Extract the [X, Y] coordinate from the center of the cell holding the provided text.  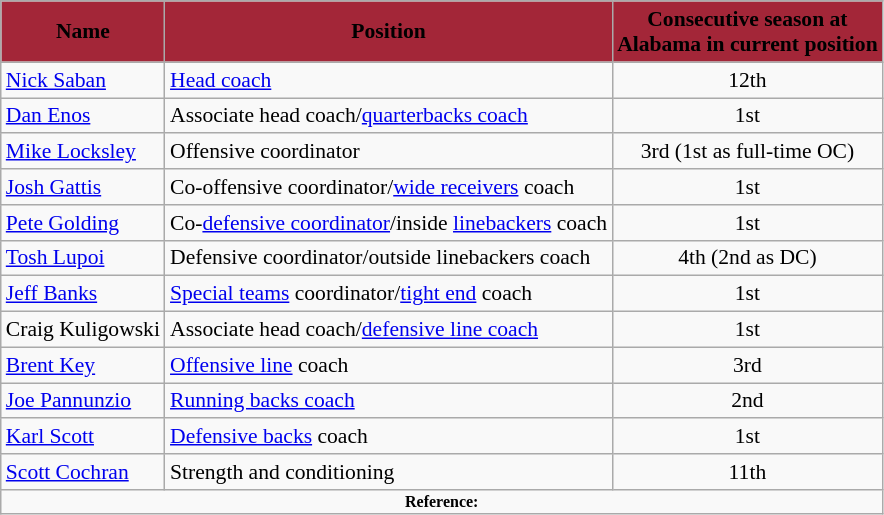
Pete Golding [83, 223]
Name [83, 32]
Dan Enos [83, 116]
Scott Cochran [83, 472]
Brent Key [83, 365]
Special teams coordinator/tight end coach [388, 294]
3rd [748, 365]
Associate head coach/defensive line coach [388, 330]
3rd (1st as full-time OC) [748, 152]
Co-offensive coordinator/wide receivers coach [388, 187]
11th [748, 472]
Joe Pannunzio [83, 401]
Associate head coach/quarterbacks coach [388, 116]
Reference: [442, 502]
Karl Scott [83, 437]
12th [748, 80]
Head coach [388, 80]
Consecutive season atAlabama in current position [748, 32]
Defensive coordinator/outside linebackers coach [388, 258]
4th (2nd as DC) [748, 258]
Tosh Lupoi [83, 258]
Offensive line coach [388, 365]
Jeff Banks [83, 294]
2nd [748, 401]
Craig Kuligowski [83, 330]
Position [388, 32]
Mike Locksley [83, 152]
Offensive coordinator [388, 152]
Josh Gattis [83, 187]
Nick Saban [83, 80]
Strength and conditioning [388, 472]
Running backs coach [388, 401]
Defensive backs coach [388, 437]
Co-defensive coordinator/inside linebackers coach [388, 223]
